Capture the cell that displays the provided text and extract its (x, y) central coordinate. 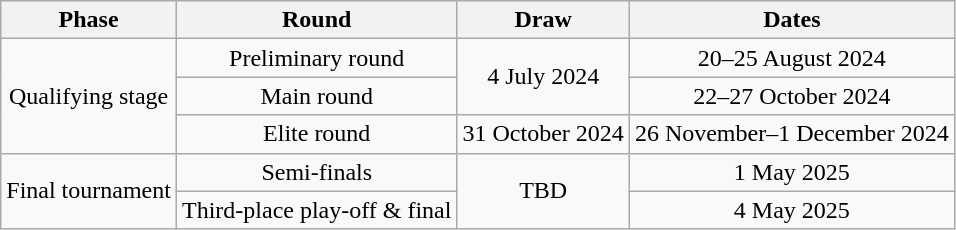
Preliminary round (316, 58)
Final tournament (89, 191)
26 November–1 December 2024 (792, 134)
Round (316, 20)
1 May 2025 (792, 172)
Main round (316, 96)
Semi-finals (316, 172)
20–25 August 2024 (792, 58)
Phase (89, 20)
Draw (543, 20)
4 July 2024 (543, 77)
22–27 October 2024 (792, 96)
Elite round (316, 134)
31 October 2024 (543, 134)
TBD (543, 191)
Third-place play-off & final (316, 210)
Dates (792, 20)
Qualifying stage (89, 96)
4 May 2025 (792, 210)
